Output the [x, y] coordinate of the center of the cell containing the given text.  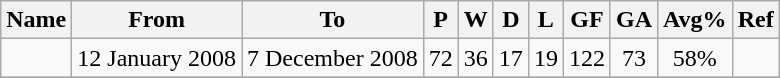
36 [476, 58]
58% [696, 58]
L [546, 20]
12 January 2008 [157, 58]
D [510, 20]
To [333, 20]
Ref [756, 20]
72 [440, 58]
73 [634, 58]
From [157, 20]
Name [36, 20]
17 [510, 58]
7 December 2008 [333, 58]
GF [586, 20]
GA [634, 20]
P [440, 20]
19 [546, 58]
Avg% [696, 20]
W [476, 20]
122 [586, 58]
